Determine the [X, Y] coordinate at the center of the cell enclosing the given text.  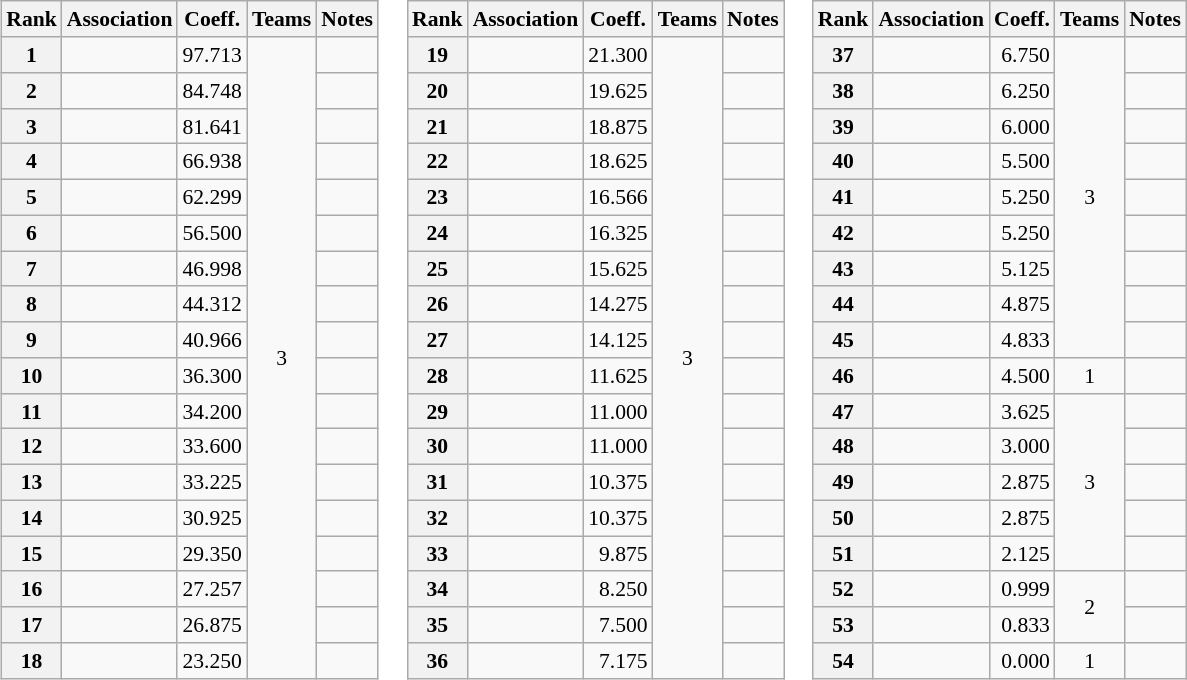
2.125 [1022, 554]
66.938 [212, 162]
52 [844, 589]
16.566 [618, 197]
48 [844, 447]
53 [844, 625]
44.312 [212, 304]
10 [32, 376]
16.325 [618, 233]
23 [438, 197]
26 [438, 304]
7.175 [618, 661]
23.250 [212, 661]
47 [844, 411]
33 [438, 554]
40 [844, 162]
41 [844, 197]
50 [844, 518]
31 [438, 482]
3.625 [1022, 411]
32 [438, 518]
56.500 [212, 233]
44 [844, 304]
17 [32, 625]
13 [32, 482]
8 [32, 304]
22 [438, 162]
16 [32, 589]
4 [32, 162]
3.000 [1022, 447]
4.875 [1022, 304]
54 [844, 661]
8.250 [618, 589]
25 [438, 269]
39 [844, 126]
0.000 [1022, 661]
33.225 [212, 482]
30.925 [212, 518]
29 [438, 411]
14.275 [618, 304]
36 [438, 661]
15.625 [618, 269]
6.750 [1022, 55]
46 [844, 376]
40.966 [212, 340]
27 [438, 340]
5.125 [1022, 269]
45 [844, 340]
4.833 [1022, 340]
36.300 [212, 376]
7 [32, 269]
14.125 [618, 340]
6.000 [1022, 126]
81.641 [212, 126]
19 [438, 55]
30 [438, 447]
24 [438, 233]
34.200 [212, 411]
18 [32, 661]
49 [844, 482]
84.748 [212, 91]
0.999 [1022, 589]
11.625 [618, 376]
27.257 [212, 589]
21 [438, 126]
4.500 [1022, 376]
29.350 [212, 554]
28 [438, 376]
42 [844, 233]
35 [438, 625]
97.713 [212, 55]
6 [32, 233]
5.500 [1022, 162]
15 [32, 554]
6.250 [1022, 91]
37 [844, 55]
12 [32, 447]
38 [844, 91]
14 [32, 518]
43 [844, 269]
51 [844, 554]
34 [438, 589]
9.875 [618, 554]
18.875 [618, 126]
9 [32, 340]
33.600 [212, 447]
19.625 [618, 91]
62.299 [212, 197]
5 [32, 197]
7.500 [618, 625]
20 [438, 91]
11 [32, 411]
46.998 [212, 269]
21.300 [618, 55]
26.875 [212, 625]
18.625 [618, 162]
0.833 [1022, 625]
